Find where the given text appears and provide that cell's center as (X, Y) coordinate. 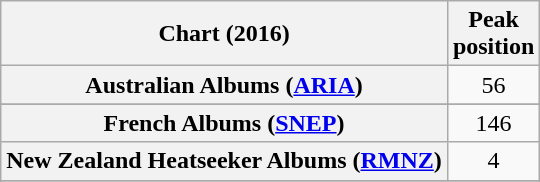
146 (493, 123)
French Albums (SNEP) (224, 123)
Australian Albums (ARIA) (224, 85)
4 (493, 161)
Chart (2016) (224, 34)
Peakposition (493, 34)
56 (493, 85)
New Zealand Heatseeker Albums (RMNZ) (224, 161)
